Identify which cell holds the provided text, then report its [x, y] central coordinate. 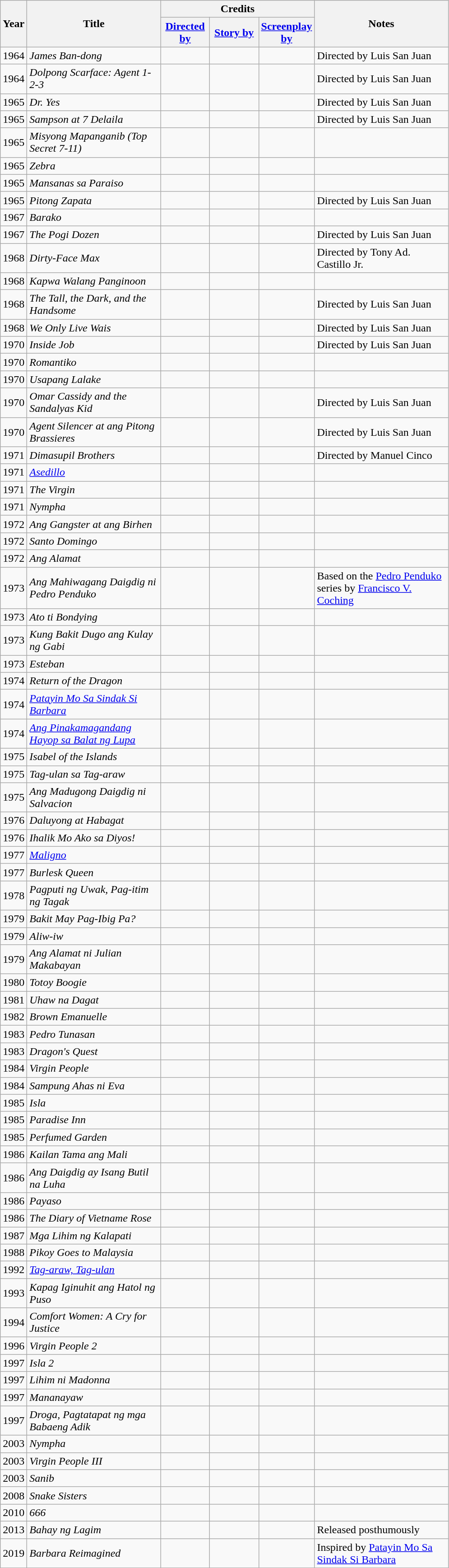
Dragon's Quest [94, 1051]
Kailan Tama ang Mali [94, 1154]
2008 [14, 1495]
Screenplay by [287, 33]
Romantiko [94, 362]
Pitong Zapata [94, 200]
Isabel of the Islands [94, 757]
2013 [14, 1530]
1994 [14, 1322]
The Tall, the Dark, and the Handsome [94, 304]
Isla [94, 1103]
Droga, Pagtatapat ng mga Babaeng Adik [94, 1421]
Directed by Tony Ad. Castillo Jr. [381, 257]
Ang Daigdig ay Isang Butil na Luha [94, 1178]
Mananayaw [94, 1397]
Ang Mahiwagang Daigdig ni Pedro Penduko [94, 588]
Comfort Women: A Cry for Justice [94, 1322]
Kung Bakit Dugo ang Kulay ng Gabi [94, 640]
Isla 2 [94, 1363]
Directed by Manuel Cinco [381, 455]
1978 [14, 895]
Zebra [94, 166]
Dr. Yes [94, 102]
Ang Alamat ni Julian Makabayan [94, 959]
Barako [94, 217]
Perfumed Garden [94, 1137]
Sampson at 7 Delaila [94, 119]
The Diary of Vietname Rose [94, 1218]
Agent Silencer at ang Pitong Brassieres [94, 432]
James Ban-dong [94, 56]
Santo Domingo [94, 541]
Daluyong at Habagat [94, 821]
Misyong Mapanganib (Top Secret 7-11) [94, 143]
The Virgin [94, 490]
Released posthumously [381, 1530]
Inspired by Patayin Mo Sa Sindak Si Barbara [381, 1553]
Notes [381, 23]
Ang Madugong Daigdig ni Salvacion [94, 798]
The Pogi Dozen [94, 234]
Dimasupil Brothers [94, 455]
Lihim ni Madonna [94, 1380]
Pagputi ng Uwak, Pag-itim ng Tagak [94, 895]
Mansanas sa Paraiso [94, 183]
Bahay ng Lagim [94, 1530]
1980 [14, 983]
Barbara Reimagined [94, 1553]
Ang Alamat [94, 558]
2019 [14, 1553]
Snake Sisters [94, 1495]
Virgin People 2 [94, 1346]
Dolpong Scarface: Agent 1-2-3 [94, 79]
Dirty-Face Max [94, 257]
Asedillo [94, 472]
1996 [14, 1346]
Kapag Iginuhit ang Hatol ng Puso [94, 1293]
Sanib [94, 1478]
Aliw-iw [94, 936]
Usapang Lalake [94, 379]
Brown Emanuelle [94, 1017]
1981 [14, 1000]
1993 [14, 1293]
Credits [237, 9]
Virgin People [94, 1069]
Payaso [94, 1201]
Kapwa Walang Panginoon [94, 281]
Pedro Tunasan [94, 1034]
Tag-araw, Tag-ulan [94, 1270]
We Only Live Wais [94, 328]
666 [94, 1512]
Omar Cassidy and the Sandalyas Kid [94, 403]
Tag-ulan sa Tag-araw [94, 774]
Paradise Inn [94, 1120]
Ihalik Mo Ako sa Diyos! [94, 838]
Maligno [94, 855]
1987 [14, 1235]
Uhaw na Dagat [94, 1000]
Pikoy Goes to Malaysia [94, 1253]
1988 [14, 1253]
Inside Job [94, 345]
Patayin Mo Sa Sindak Si Barbara [94, 705]
Mga Lihim ng Kalapati [94, 1235]
Sampung Ahas ni Eva [94, 1086]
Esteban [94, 664]
2010 [14, 1512]
Directed by [185, 33]
Ato ti Bondying [94, 617]
Virgin People III [94, 1461]
Based on the Pedro Penduko series by Francisco V. Coching [381, 588]
Totoy Boogie [94, 983]
Burlesk Queen [94, 872]
Story by [234, 33]
Ang Gangster at ang Birhen [94, 524]
Year [14, 23]
Ang Pinakamagandang Hayop sa Balat ng Lupa [94, 733]
1992 [14, 1270]
Bakit May Pag-Ibig Pa? [94, 919]
Title [94, 23]
Return of the Dragon [94, 681]
1982 [14, 1017]
